Identify which cell holds the provided text, then report its [X, Y] central coordinate. 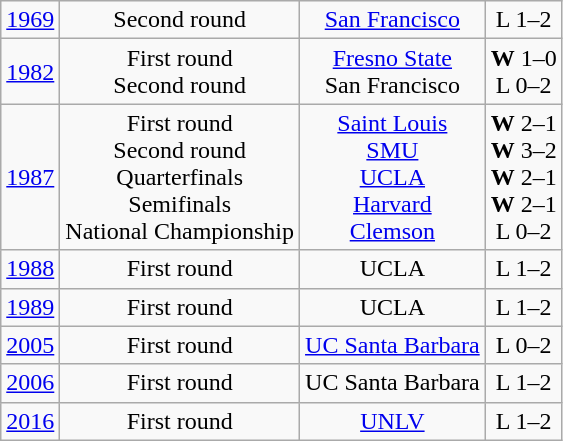
1988 [30, 269]
UNLV [393, 421]
Saint LouisSMUUCLAHarvardClemson [393, 177]
L 0–2 [524, 345]
1989 [30, 307]
W 1–0 L 0–2 [524, 72]
First roundSecond round [180, 72]
First roundSecond roundQuarterfinalsSemifinalsNational Championship [180, 177]
1969 [30, 20]
W 2–1W 3–2W 2–1W 2–1L 0–2 [524, 177]
San Francisco [393, 20]
1987 [30, 177]
2005 [30, 345]
Fresno StateSan Francisco [393, 72]
Second round [180, 20]
1982 [30, 72]
2006 [30, 383]
2016 [30, 421]
